Identify which cell holds the provided text, then report its [X, Y] central coordinate. 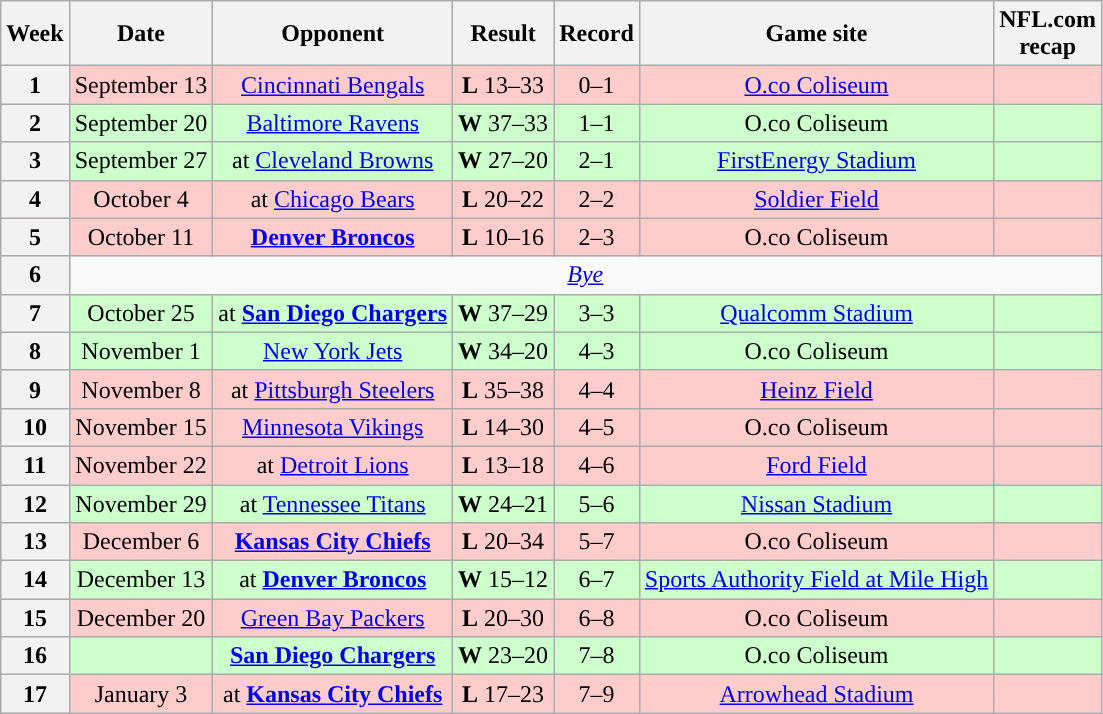
November 22 [141, 465]
Qualcomm Stadium [816, 313]
15 [35, 618]
1 [35, 85]
6–8 [597, 618]
W 37–33 [504, 123]
2–3 [597, 237]
at Detroit Lions [333, 465]
Minnesota Vikings [333, 427]
November 29 [141, 503]
W 15–12 [504, 580]
7–8 [597, 656]
Heinz Field [816, 389]
13 [35, 542]
5–6 [597, 503]
L 20–22 [504, 199]
Date [141, 34]
0–1 [597, 85]
10 [35, 427]
4–5 [597, 427]
4–6 [597, 465]
Record [597, 34]
October 11 [141, 237]
3–3 [597, 313]
5–7 [597, 542]
4–4 [597, 389]
2 [35, 123]
4 [35, 199]
Arrowhead Stadium [816, 694]
November 15 [141, 427]
12 [35, 503]
Result [504, 34]
8 [35, 351]
September 20 [141, 123]
W 24–21 [504, 503]
L 13–18 [504, 465]
Kansas City Chiefs [333, 542]
at Kansas City Chiefs [333, 694]
2–2 [597, 199]
at Denver Broncos [333, 580]
November 1 [141, 351]
6–7 [597, 580]
L 20–34 [504, 542]
14 [35, 580]
Nissan Stadium [816, 503]
December 20 [141, 618]
Green Bay Packers [333, 618]
W 23–20 [504, 656]
September 27 [141, 161]
Ford Field [816, 465]
Baltimore Ravens [333, 123]
November 8 [141, 389]
4–3 [597, 351]
7–9 [597, 694]
17 [35, 694]
L 20–30 [504, 618]
at San Diego Chargers [333, 313]
at Tennessee Titans [333, 503]
2–1 [597, 161]
Opponent [333, 34]
December 13 [141, 580]
11 [35, 465]
San Diego Chargers [333, 656]
at Chicago Bears [333, 199]
W 27–20 [504, 161]
Denver Broncos [333, 237]
L 13–33 [504, 85]
L 17–23 [504, 694]
Soldier Field [816, 199]
at Pittsburgh Steelers [333, 389]
7 [35, 313]
3 [35, 161]
January 3 [141, 694]
9 [35, 389]
5 [35, 237]
October 4 [141, 199]
16 [35, 656]
New York Jets [333, 351]
September 13 [141, 85]
W 37–29 [504, 313]
Game site [816, 34]
1–1 [597, 123]
October 25 [141, 313]
December 6 [141, 542]
Week [35, 34]
at Cleveland Browns [333, 161]
Sports Authority Field at Mile High [816, 580]
Cincinnati Bengals [333, 85]
FirstEnergy Stadium [816, 161]
L 14–30 [504, 427]
L 35–38 [504, 389]
Bye [585, 275]
W 34–20 [504, 351]
L 10–16 [504, 237]
6 [35, 275]
NFL.comrecap [1048, 34]
